Locate the cell with the specified text and output its [x, y] center coordinate. 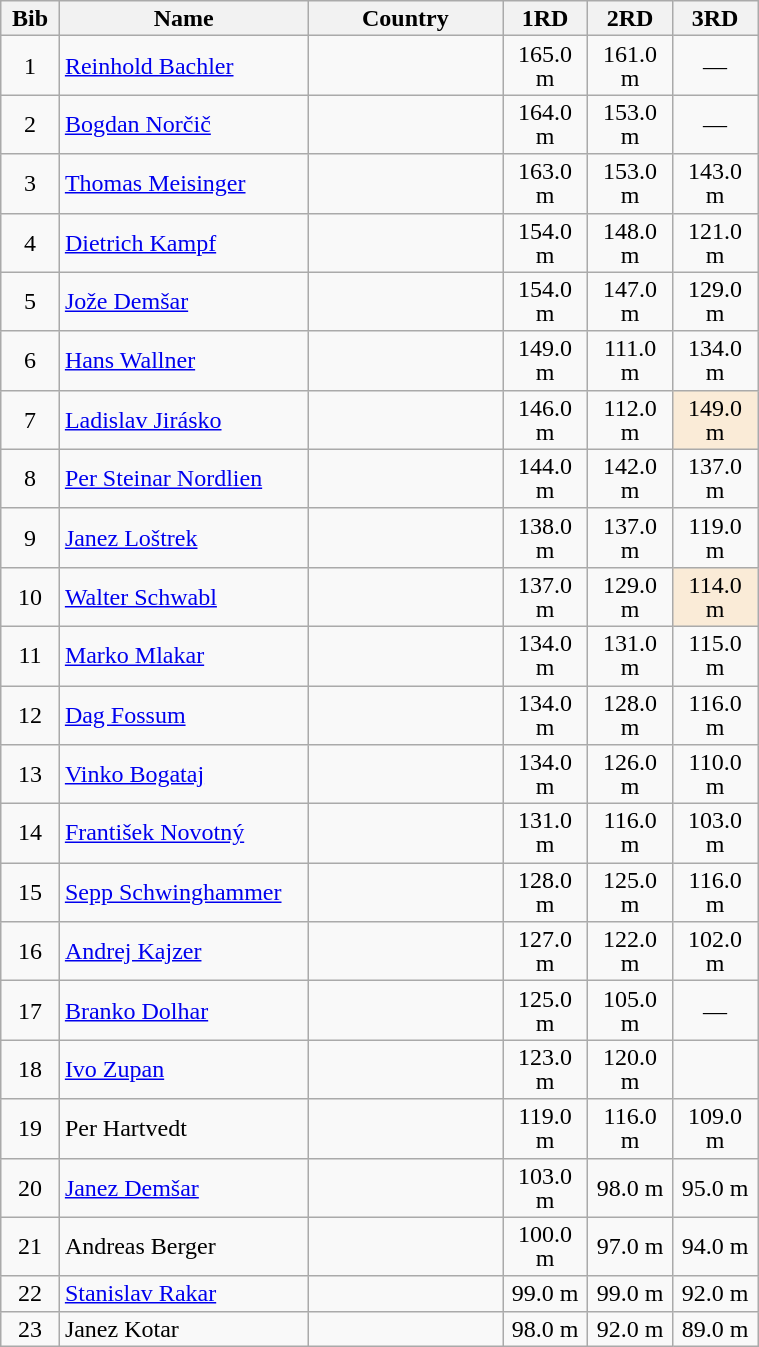
7 [30, 420]
Bogdan Norčič [184, 124]
František Novotný [184, 834]
126.0 m [630, 774]
Ladislav Jirásko [184, 420]
142.0 m [630, 478]
18 [30, 1070]
Jože Demšar [184, 302]
120.0 m [630, 1070]
Per Hartvedt [184, 1128]
Andrej Kajzer [184, 952]
19 [30, 1128]
Dietrich Kampf [184, 242]
Branko Dolhar [184, 1010]
163.0 m [546, 184]
Marko Mlakar [184, 656]
89.0 m [716, 1328]
97.0 m [630, 1246]
2 [30, 124]
12 [30, 716]
20 [30, 1188]
10 [30, 596]
17 [30, 1010]
Janez Loštrek [184, 538]
127.0 m [546, 952]
Country [405, 18]
121.0 m [716, 242]
Andreas Berger [184, 1246]
21 [30, 1246]
8 [30, 478]
Reinhold Bachler [184, 66]
138.0 m [546, 538]
146.0 m [546, 420]
161.0 m [630, 66]
Sepp Schwinghammer [184, 892]
94.0 m [716, 1246]
112.0 m [630, 420]
11 [30, 656]
100.0 m [546, 1246]
Bib [30, 18]
Vinko Bogataj [184, 774]
1RD [546, 18]
148.0 m [630, 242]
Janez Demšar [184, 1188]
22 [30, 1294]
115.0 m [716, 656]
5 [30, 302]
164.0 m [546, 124]
105.0 m [630, 1010]
Walter Schwabl [184, 596]
144.0 m [546, 478]
123.0 m [546, 1070]
6 [30, 360]
3RD [716, 18]
165.0 m [546, 66]
Stanislav Rakar [184, 1294]
2RD [630, 18]
13 [30, 774]
4 [30, 242]
Ivo Zupan [184, 1070]
Thomas Meisinger [184, 184]
147.0 m [630, 302]
16 [30, 952]
102.0 m [716, 952]
Per Steinar Nordlien [184, 478]
1 [30, 66]
9 [30, 538]
95.0 m [716, 1188]
Hans Wallner [184, 360]
122.0 m [630, 952]
3 [30, 184]
109.0 m [716, 1128]
14 [30, 834]
23 [30, 1328]
143.0 m [716, 184]
Dag Fossum [184, 716]
110.0 m [716, 774]
111.0 m [630, 360]
15 [30, 892]
Janez Kotar [184, 1328]
Name [184, 18]
114.0 m [716, 596]
